From the cell containing the given text, extract its center point as (x, y) coordinate. 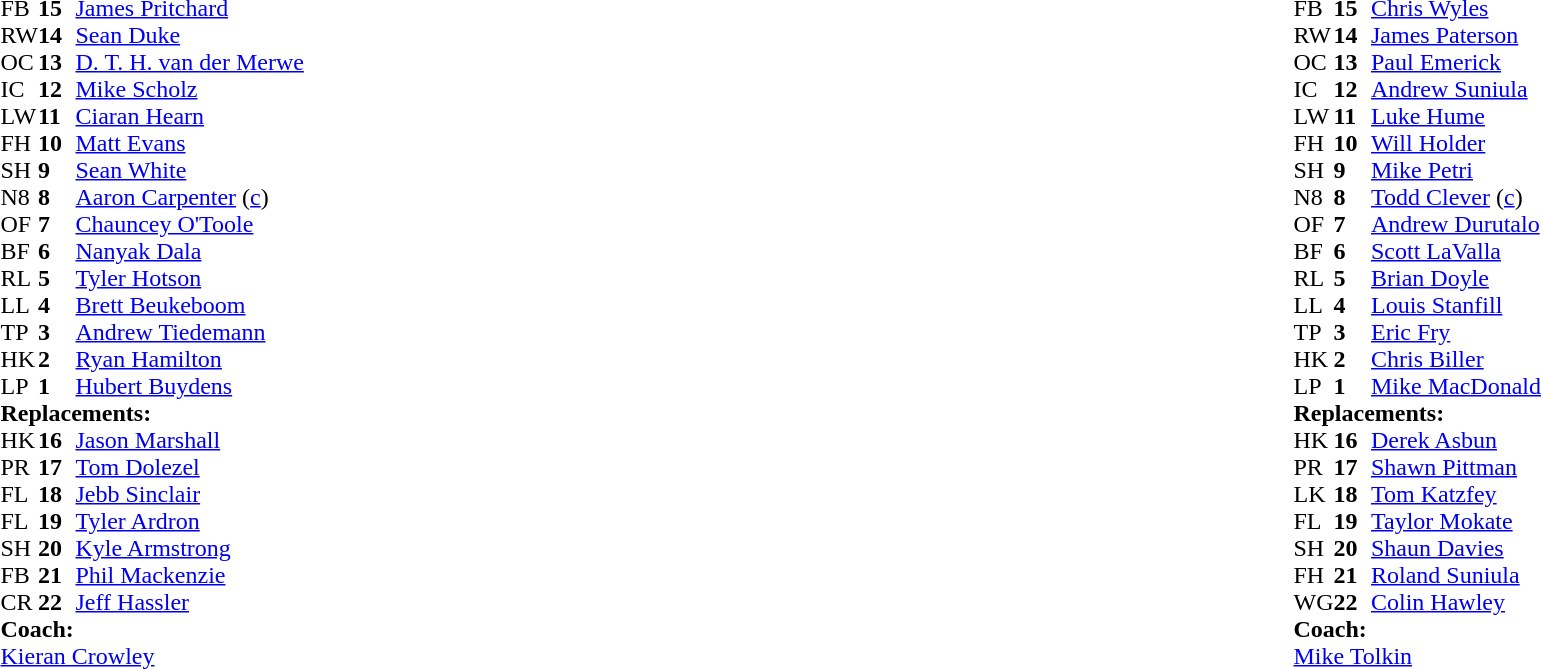
Eric Fry (1456, 332)
Louis Stanfill (1456, 306)
Sean Duke (190, 36)
Tom Dolezel (190, 468)
Shaun Davies (1456, 548)
Mike Scholz (190, 90)
Mike Petri (1456, 170)
Aaron Carpenter (c) (190, 198)
Will Holder (1456, 144)
Andrew Suniula (1456, 90)
D. T. H. van der Merwe (190, 62)
Chris Biller (1456, 360)
Matt Evans (190, 144)
Andrew Durutalo (1456, 224)
Colin Hawley (1456, 602)
Mike MacDonald (1456, 386)
Derek Asbun (1456, 440)
Jeff Hassler (190, 602)
Brian Doyle (1456, 278)
CR (19, 602)
Paul Emerick (1456, 62)
Kyle Armstrong (190, 548)
FB (19, 576)
Luke Hume (1456, 116)
Jebb Sinclair (190, 494)
Sean White (190, 170)
Scott LaValla (1456, 252)
Phil Mackenzie (190, 576)
Andrew Tiedemann (190, 332)
Tyler Ardron (190, 522)
Shawn Pittman (1456, 468)
Roland Suniula (1456, 576)
Ciaran Hearn (190, 116)
Hubert Buydens (190, 386)
Jason Marshall (190, 440)
Kieran Crowley (152, 656)
Tyler Hotson (190, 278)
James Paterson (1456, 36)
Chauncey O'Toole (190, 224)
Brett Beukeboom (190, 306)
WG (1314, 602)
Taylor Mokate (1456, 522)
LK (1314, 494)
Tom Katzfey (1456, 494)
Ryan Hamilton (190, 360)
Mike Tolkin (1418, 656)
Nanyak Dala (190, 252)
Todd Clever (c) (1456, 198)
